Output the (x, y) coordinate of the center of the cell containing the given text.  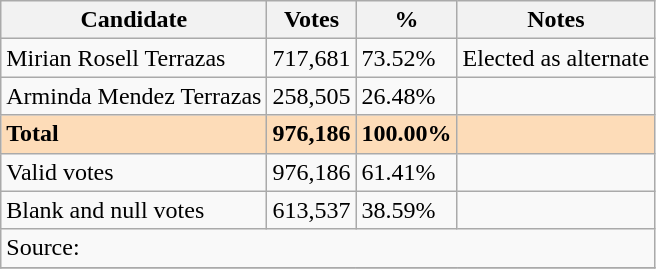
Candidate (134, 20)
Notes (556, 20)
% (406, 20)
258,505 (312, 96)
38.59% (406, 210)
26.48% (406, 96)
717,681 (312, 58)
Mirian Rosell Terrazas (134, 58)
Total (134, 134)
73.52% (406, 58)
61.41% (406, 172)
Elected as alternate (556, 58)
613,537 (312, 210)
Votes (312, 20)
Arminda Mendez Terrazas (134, 96)
100.00% (406, 134)
Blank and null votes (134, 210)
Source: (328, 248)
Valid votes (134, 172)
